Scan for the cell matching the given text and deliver its (x, y) coordinate at center. 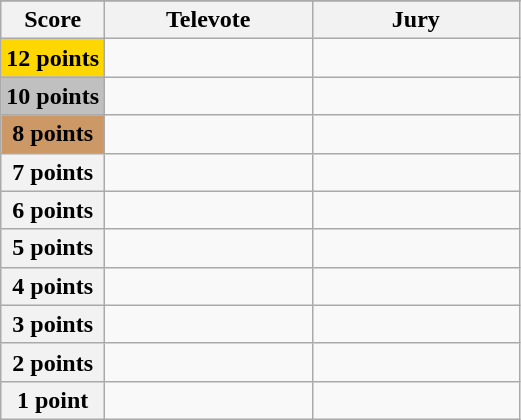
6 points (53, 210)
Jury (416, 20)
10 points (53, 96)
3 points (53, 324)
4 points (53, 286)
1 point (53, 400)
Score (53, 20)
12 points (53, 58)
Televote (209, 20)
8 points (53, 134)
7 points (53, 172)
5 points (53, 248)
2 points (53, 362)
